Pinpoint the cell where the given text exists, returning its (X, Y) midpoint coordinate. 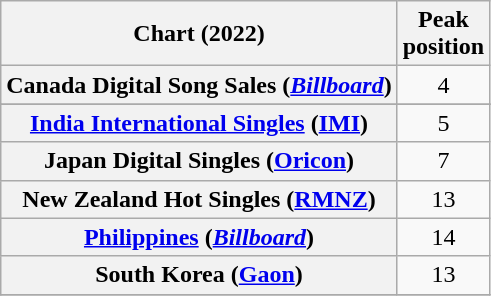
Peakposition (443, 34)
India International Singles (IMI) (199, 123)
Chart (2022) (199, 34)
Canada Digital Song Sales (Billboard) (199, 85)
4 (443, 85)
7 (443, 161)
New Zealand Hot Singles (RMNZ) (199, 199)
14 (443, 237)
Japan Digital Singles (Oricon) (199, 161)
South Korea (Gaon) (199, 275)
Philippines (Billboard) (199, 237)
5 (443, 123)
